From the cell containing the given text, extract its center point as (X, Y) coordinate. 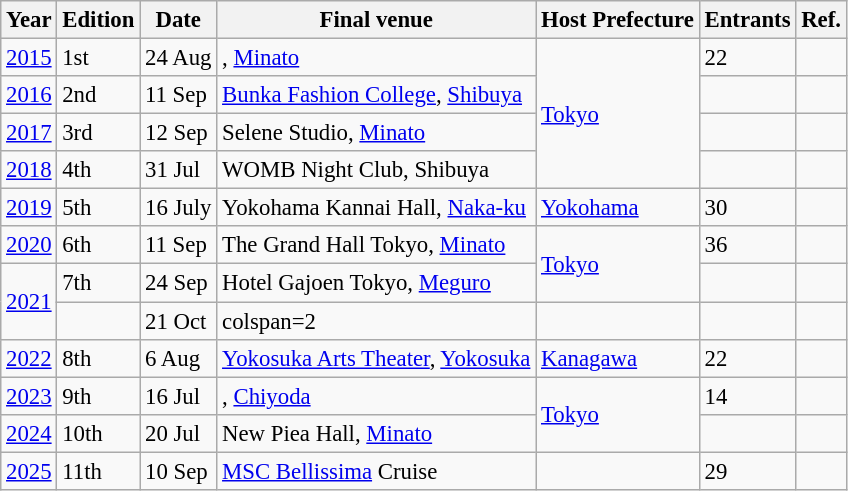
2016 (29, 95)
Edition (98, 20)
Date (178, 20)
Yokohama (618, 208)
7th (98, 283)
20 Jul (178, 433)
6th (98, 245)
Yokohama Kannai Hall, Naka-ku (376, 208)
Ref. (821, 20)
16 July (178, 208)
2024 (29, 433)
colspan=2 (376, 321)
2020 (29, 245)
11th (98, 471)
Host Prefecture (618, 20)
WOMB Night Club, Shibuya (376, 170)
2018 (29, 170)
1st (98, 58)
The Grand Hall Tokyo, Minato (376, 245)
Entrants (748, 20)
Yokosuka Arts Theater, Yokosuka (376, 358)
Selene Studio, Minato (376, 133)
Year (29, 20)
14 (748, 396)
30 (748, 208)
5th (98, 208)
10 Sep (178, 471)
2022 (29, 358)
2025 (29, 471)
24 Sep (178, 283)
New Piea Hall, Minato (376, 433)
29 (748, 471)
, Chiyoda (376, 396)
2019 (29, 208)
21 Oct (178, 321)
MSC Bellissima Cruise (376, 471)
, Minato (376, 58)
36 (748, 245)
Bunka Fashion College, Shibuya (376, 95)
6 Aug (178, 358)
2021 (29, 302)
12 Sep (178, 133)
Final venue (376, 20)
2015 (29, 58)
31 Jul (178, 170)
Kanagawa (618, 358)
4th (98, 170)
2017 (29, 133)
2023 (29, 396)
Hotel Gajoen Tokyo, Meguro (376, 283)
9th (98, 396)
24 Aug (178, 58)
2nd (98, 95)
3rd (98, 133)
10th (98, 433)
16 Jul (178, 396)
8th (98, 358)
